Detect which cell encompasses the target text, then output its [x, y] center coordinate. 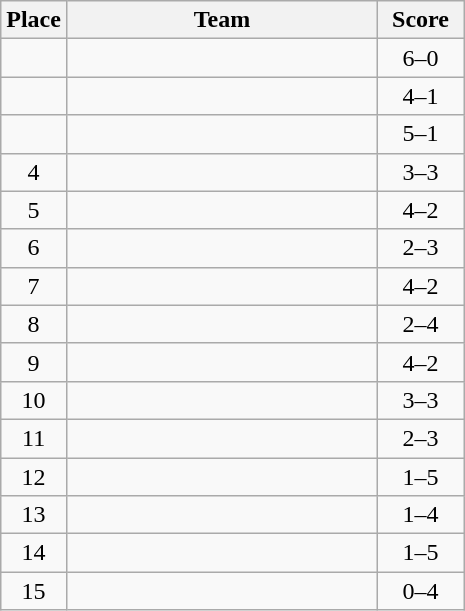
9 [34, 362]
4–1 [421, 96]
15 [34, 591]
6–0 [421, 58]
0–4 [421, 591]
7 [34, 286]
8 [34, 324]
10 [34, 400]
14 [34, 553]
4 [34, 172]
Place [34, 20]
12 [34, 477]
5–1 [421, 134]
6 [34, 248]
5 [34, 210]
Score [421, 20]
13 [34, 515]
11 [34, 438]
2–4 [421, 324]
Team [222, 20]
1–4 [421, 515]
